Extract the [x, y] coordinate from the center of the cell holding the provided text.  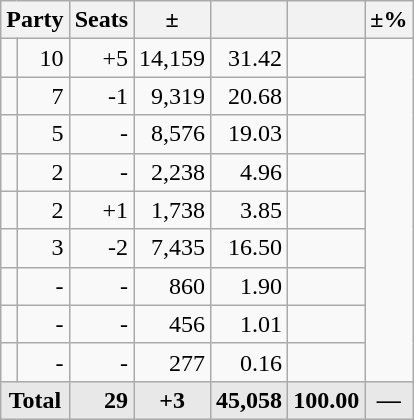
9,319 [172, 96]
10 [43, 58]
Seats [101, 20]
5 [43, 134]
14,159 [172, 58]
8,576 [172, 134]
29 [101, 400]
7,435 [172, 248]
Party [35, 20]
3 [43, 248]
Total [35, 400]
7 [43, 96]
277 [172, 362]
100.00 [326, 400]
4.96 [250, 172]
-2 [101, 248]
456 [172, 324]
860 [172, 286]
+3 [172, 400]
0.16 [250, 362]
20.68 [250, 96]
2,238 [172, 172]
1,738 [172, 210]
± [172, 20]
19.03 [250, 134]
+1 [101, 210]
1.90 [250, 286]
+5 [101, 58]
3.85 [250, 210]
16.50 [250, 248]
45,058 [250, 400]
±% [389, 20]
-1 [101, 96]
1.01 [250, 324]
31.42 [250, 58]
— [389, 400]
